Scan for the cell matching the given text and deliver its [x, y] coordinate at center. 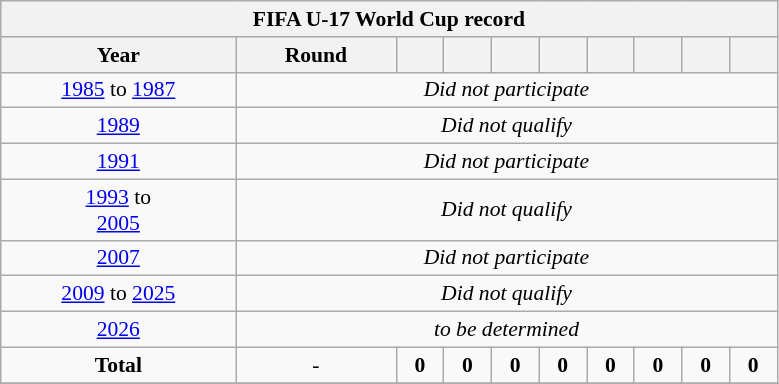
Total [118, 365]
1991 [118, 162]
to be determined [506, 330]
1989 [118, 126]
2009 to 2025 [118, 294]
Year [118, 55]
FIFA U-17 World Cup record [389, 19]
Round [316, 55]
2026 [118, 330]
2007 [118, 258]
- [316, 365]
1993 to 2005 [118, 210]
1985 to 1987 [118, 90]
